Search for the cell housing the specified text and yield its [X, Y] center coordinate. 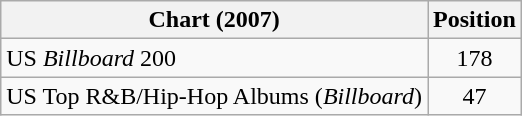
US Top R&B/Hip-Hop Albums (Billboard) [214, 96]
Position [475, 20]
178 [475, 58]
US Billboard 200 [214, 58]
47 [475, 96]
Chart (2007) [214, 20]
